Search for the cell housing the specified text and yield its [x, y] center coordinate. 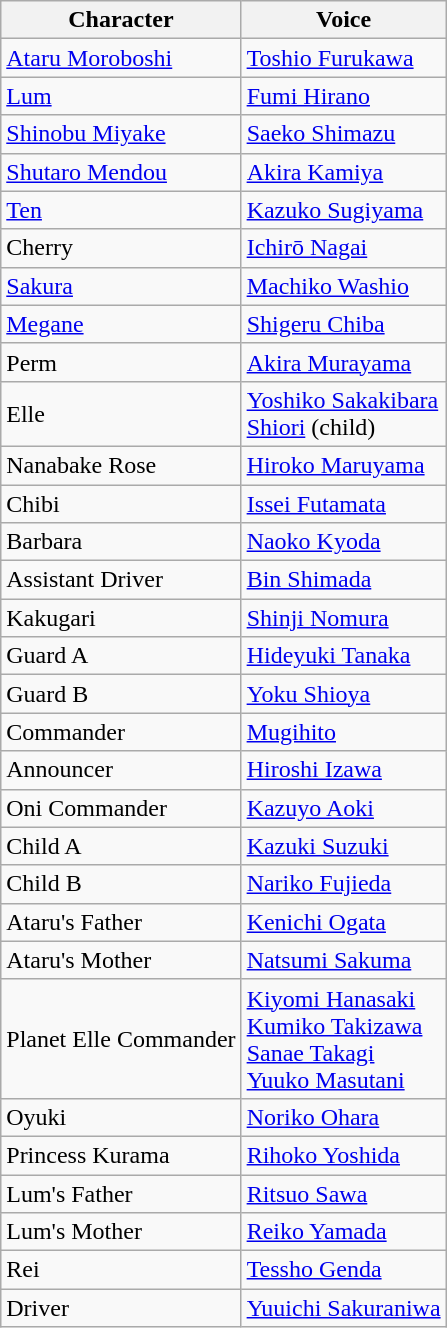
Ataru Moroboshi [121, 58]
Ataru's Father [121, 922]
Guard A [121, 656]
Kazuko Sugiyama [344, 210]
Character [121, 20]
Child A [121, 846]
Shinobu Miyake [121, 134]
Assistant Driver [121, 580]
Natsumi Sakuma [344, 960]
Machiko Washio [344, 286]
Rihoko Yoshida [344, 1155]
Guard B [121, 694]
Oni Commander [121, 808]
Planet Elle Commander [121, 1038]
Kazuki Suzuki [344, 846]
Chibi [121, 503]
Ichirō Nagai [344, 248]
Ataru's Mother [121, 960]
Nanabake Rose [121, 465]
Hiroko Maruyama [344, 465]
Oyuki [121, 1117]
Yoku Shioya [344, 694]
Issei Futamata [344, 503]
Child B [121, 884]
Rei [121, 1270]
Akira Murayama [344, 362]
Sakura [121, 286]
Ten [121, 210]
Yuuichi Sakuraniwa [344, 1308]
Mugihito [344, 732]
Akira Kamiya [344, 172]
Noriko Ohara [344, 1117]
Bin Shimada [344, 580]
Naoko Kyoda [344, 542]
Announcer [121, 770]
Elle [121, 414]
Ritsuo Sawa [344, 1193]
Barbara [121, 542]
Shigeru Chiba [344, 324]
Toshio Furukawa [344, 58]
Tessho Genda [344, 1270]
Nariko Fujieda [344, 884]
Voice [344, 20]
Hiroshi Izawa [344, 770]
Perm [121, 362]
Kiyomi HanasakiKumiko TakizawaSanae TakagiYuuko Masutani [344, 1038]
Shutaro Mendou [121, 172]
Lum's Mother [121, 1232]
Yoshiko SakakibaraShiori (child) [344, 414]
Princess Kurama [121, 1155]
Fumi Hirano [344, 96]
Driver [121, 1308]
Commander [121, 732]
Kakugari [121, 618]
Shinji Nomura [344, 618]
Reiko Yamada [344, 1232]
Kenichi Ogata [344, 922]
Cherry [121, 248]
Saeko Shimazu [344, 134]
Lum's Father [121, 1193]
Kazuyo Aoki [344, 808]
Hideyuki Tanaka [344, 656]
Lum [121, 96]
Megane [121, 324]
